Return (X, Y) of the center of cell containing provided text 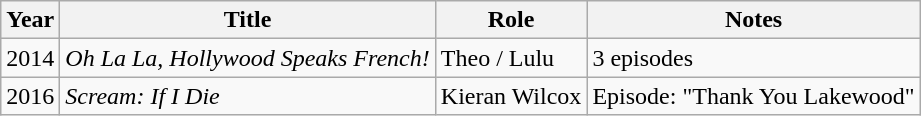
Role (511, 20)
3 episodes (754, 58)
Kieran Wilcox (511, 96)
Theo / Lulu (511, 58)
Year (30, 20)
2014 (30, 58)
Episode: "Thank You Lakewood" (754, 96)
2016 (30, 96)
Title (248, 20)
Oh La La, Hollywood Speaks French! (248, 58)
Notes (754, 20)
Scream: If I Die (248, 96)
